Determine the [x, y] coordinate at the center of the cell enclosing the given text.  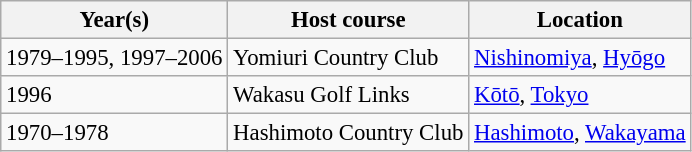
Yomiuri Country Club [348, 58]
1996 [114, 95]
Location [580, 20]
1970–1978 [114, 133]
Wakasu Golf Links [348, 95]
Kōtō, Tokyo [580, 95]
1979–1995, 1997–2006 [114, 58]
Host course [348, 20]
Hashimoto Country Club [348, 133]
Hashimoto, Wakayama [580, 133]
Nishinomiya, Hyōgo [580, 58]
Year(s) [114, 20]
